From the cell containing the given text, extract its center point as (x, y) coordinate. 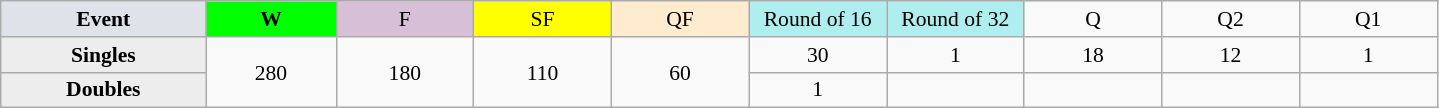
F (405, 19)
Q (1093, 19)
30 (818, 55)
Round of 16 (818, 19)
Q1 (1368, 19)
Doubles (104, 90)
110 (543, 72)
60 (680, 72)
12 (1231, 55)
Event (104, 19)
Q2 (1231, 19)
18 (1093, 55)
Singles (104, 55)
280 (271, 72)
Round of 32 (955, 19)
QF (680, 19)
SF (543, 19)
W (271, 19)
180 (405, 72)
